Find where the given text appears and provide that cell's center as [X, Y] coordinate. 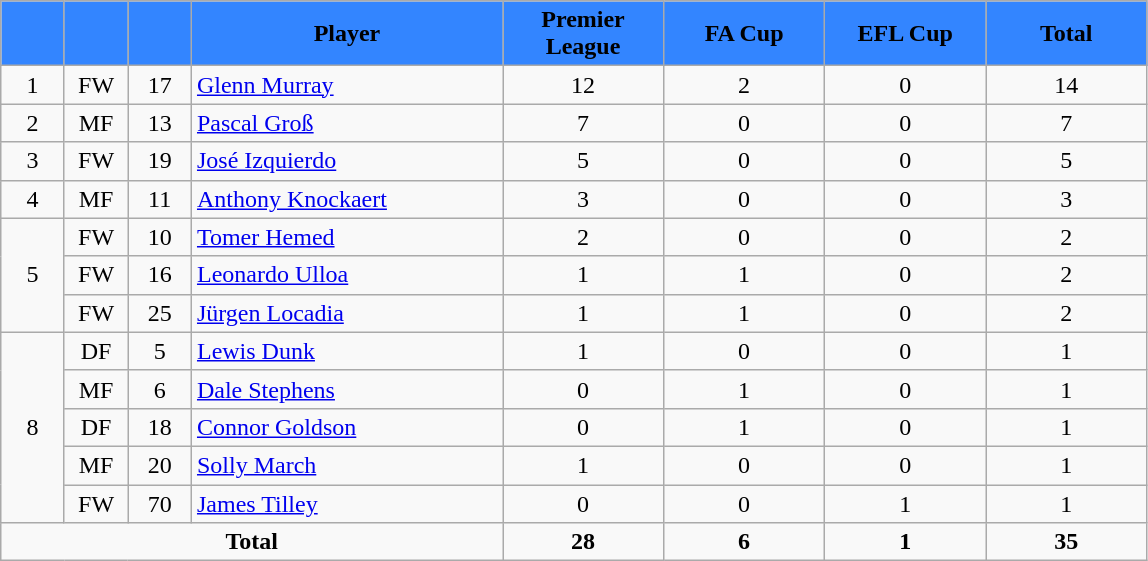
Connor Goldson [346, 427]
José Izquierdo [346, 161]
25 [160, 313]
Solly March [346, 465]
EFL Cup [906, 34]
Jürgen Locadia [346, 313]
20 [160, 465]
Tomer Hemed [346, 237]
Leonardo Ulloa [346, 275]
10 [160, 237]
8 [33, 427]
Anthony Knockaert [346, 199]
Player [346, 34]
14 [1066, 85]
Lewis Dunk [346, 351]
Pascal Groß [346, 123]
19 [160, 161]
Dale Stephens [346, 389]
12 [582, 85]
Glenn Murray [346, 85]
70 [160, 503]
FA Cup [744, 34]
35 [1066, 542]
11 [160, 199]
4 [33, 199]
28 [582, 542]
16 [160, 275]
13 [160, 123]
Premier League [582, 34]
17 [160, 85]
18 [160, 427]
James Tilley [346, 503]
